Provide the [x, y] coordinate of the cell's center where the given text is located.  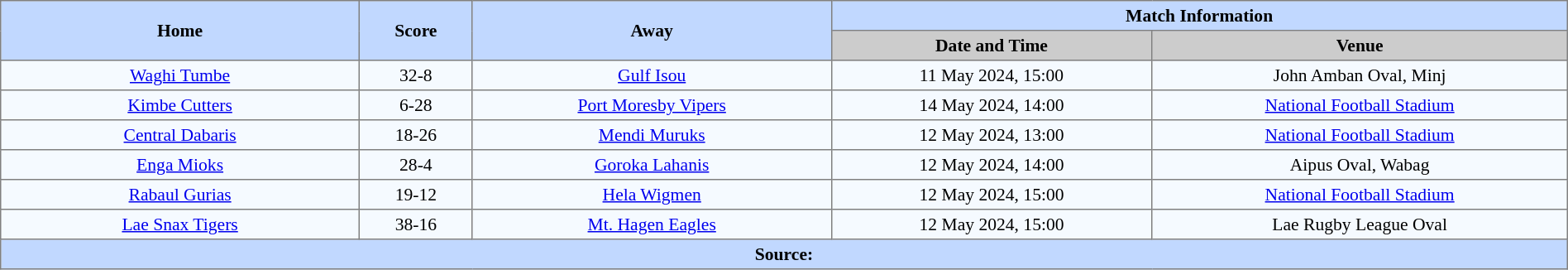
Goroka Lahanis [652, 165]
Source: [784, 254]
Aipus Oval, Wabag [1360, 165]
Hela Wigmen [652, 195]
John Amban Oval, Minj [1360, 75]
Rabaul Gurias [180, 195]
Score [415, 31]
Lae Rugby League Oval [1360, 224]
Gulf Isou [652, 75]
28-4 [415, 165]
12 May 2024, 14:00 [992, 165]
Away [652, 31]
38-16 [415, 224]
Venue [1360, 46]
14 May 2024, 14:00 [992, 105]
6-28 [415, 105]
Mt. Hagen Eagles [652, 224]
Enga Mioks [180, 165]
Waghi Tumbe [180, 75]
Mendi Muruks [652, 135]
18-26 [415, 135]
19-12 [415, 195]
Kimbe Cutters [180, 105]
Lae Snax Tigers [180, 224]
Port Moresby Vipers [652, 105]
Match Information [1199, 16]
Central Dabaris [180, 135]
11 May 2024, 15:00 [992, 75]
32-8 [415, 75]
12 May 2024, 13:00 [992, 135]
Date and Time [992, 46]
Home [180, 31]
